Scan for the cell matching the given text and deliver its [x, y] coordinate at center. 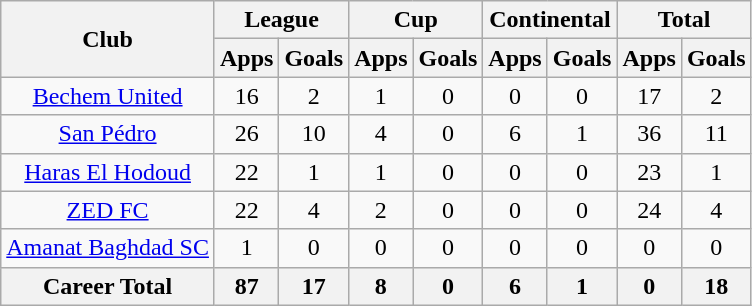
San Pédro [108, 134]
ZED FC [108, 210]
Cup [416, 20]
23 [649, 172]
Total [684, 20]
League [281, 20]
16 [246, 96]
Bechem United [108, 96]
Amanat Baghdad SC [108, 248]
18 [716, 286]
10 [314, 134]
11 [716, 134]
24 [649, 210]
Continental [550, 20]
8 [381, 286]
Club [108, 39]
26 [246, 134]
36 [649, 134]
Career Total [108, 286]
Haras El Hodoud [108, 172]
87 [246, 286]
